Extract the (x, y) coordinate from the center of the cell holding the provided text.  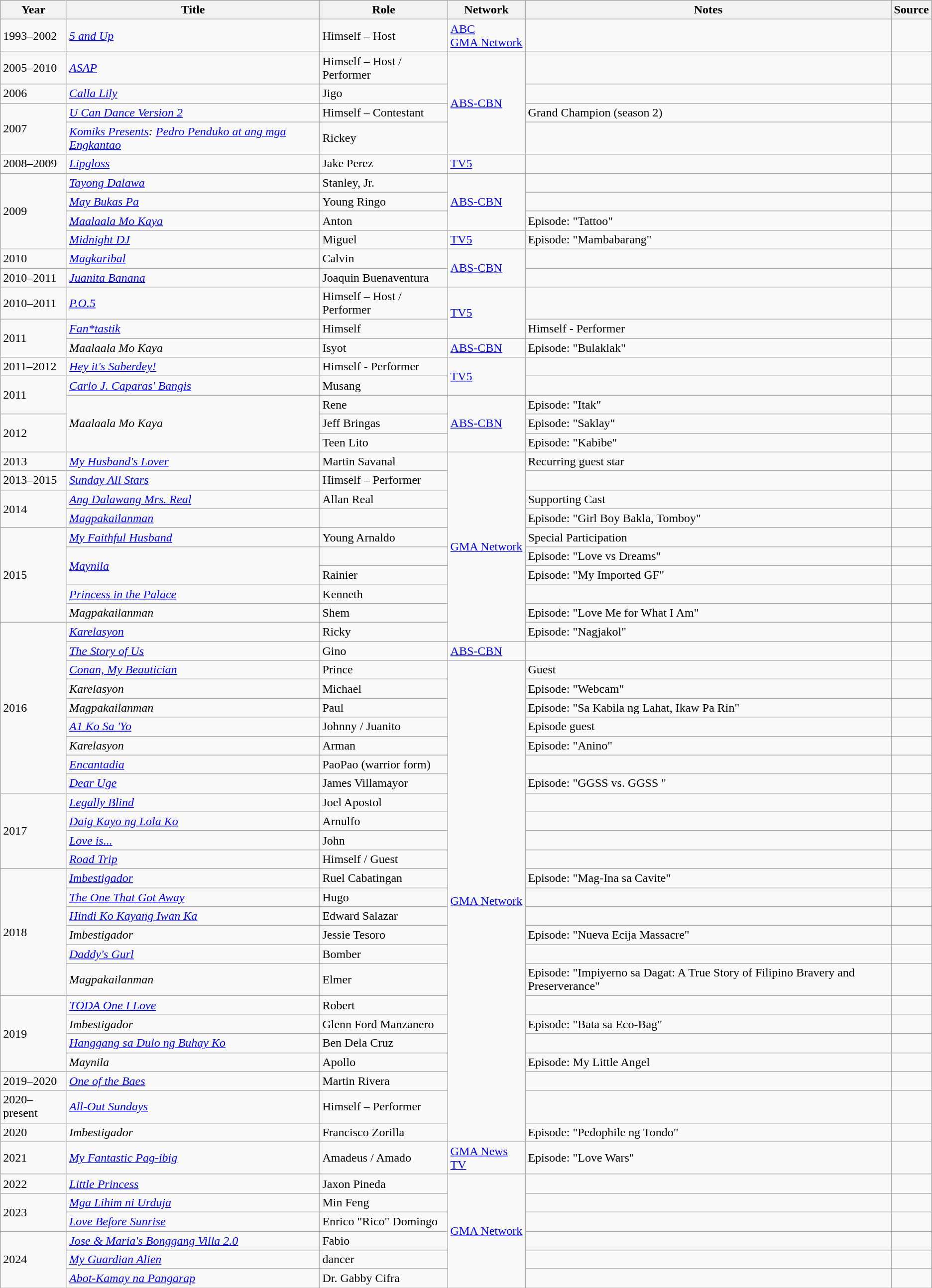
2016 (34, 708)
Episode: "Love Me for What I Am" (708, 613)
Enrico "Rico" Domingo (383, 1221)
ASAP (193, 68)
Musang (383, 386)
2011–2012 (34, 367)
A1 Ko Sa 'Yo (193, 727)
Episode: "Mambabarang" (708, 239)
May Bukas Pa (193, 202)
Arnulfo (383, 821)
Himself – Contestant (383, 112)
Road Trip (193, 859)
All-Out Sundays (193, 1107)
Abot-Kamay na Pangarap (193, 1279)
Anton (383, 220)
Episode: "Webcam" (708, 689)
Ricky (383, 632)
Episode: "Anino" (708, 746)
Rene (383, 405)
Episode: "My Imported GF" (708, 575)
2021 (34, 1158)
Episode: "Love Wars" (708, 1158)
Carlo J. Caparas' Bangis (193, 386)
Episode: "Nueva Ecija Massacre" (708, 935)
2017 (34, 831)
2015 (34, 575)
Recurring guest star (708, 461)
Himself (383, 329)
Hey it's Saberdey! (193, 367)
The Story of Us (193, 651)
Miguel (383, 239)
Glenn Ford Manzanero (383, 1024)
2018 (34, 932)
Apollo (383, 1062)
Episode: "Bulaklak" (708, 348)
Fan*tastik (193, 329)
Bomber (383, 954)
Young Arnaldo (383, 537)
Love Before Sunrise (193, 1221)
Jeff Bringas (383, 424)
One of the Baes (193, 1081)
Special Participation (708, 537)
Rickey (383, 138)
Hugo (383, 897)
Jigo (383, 94)
Princess in the Palace (193, 594)
Michael (383, 689)
Episode: "Kabibe" (708, 442)
Midnight DJ (193, 239)
Francisco Zorilla (383, 1132)
Episode guest (708, 727)
2007 (34, 128)
Love is... (193, 840)
2013–2015 (34, 480)
Johnny / Juanito (383, 727)
Jaxon Pineda (383, 1183)
Role (383, 10)
Teen Lito (383, 442)
Himself / Guest (383, 859)
Guest (708, 670)
Sunday All Stars (193, 480)
Episode: "Tattoo" (708, 220)
Episode: "Pedophile ng Tondo" (708, 1132)
My Faithful Husband (193, 537)
Encantadia (193, 764)
Magkaribal (193, 258)
My Husband's Lover (193, 461)
Episode: "Impiyerno sa Dagat: A True Story of Filipino Bravery and Preserverance" (708, 979)
Joaquin Buenaventura (383, 277)
Ang Dalawang Mrs. Real (193, 499)
Prince (383, 670)
Himself – Host (383, 36)
My Guardian Alien (193, 1260)
Hindi Ko Kayang Iwan Ka (193, 916)
Martin Rivera (383, 1081)
Jake Perez (383, 164)
Episode: My Little Angel (708, 1062)
Elmer (383, 979)
My Fantastic Pag-ibig (193, 1158)
The One That Got Away (193, 897)
Isyot (383, 348)
Arman (383, 746)
Dr. Gabby Cifra (383, 1279)
2013 (34, 461)
Edward Salazar (383, 916)
Stanley, Jr. (383, 183)
Hanggang sa Dulo ng Buhay Ko (193, 1043)
2020 (34, 1132)
Source (911, 10)
Notes (708, 10)
Robert (383, 1005)
Joel Apostol (383, 802)
2022 (34, 1183)
Lipgloss (193, 164)
Mga Lihim ni Urduja (193, 1202)
Episode: "Sa Kabila ng Lahat, Ikaw Pa Rin" (708, 708)
2019–2020 (34, 1081)
Young Ringo (383, 202)
2008–2009 (34, 164)
Jessie Tesoro (383, 935)
Episode: "Nagjakol" (708, 632)
Supporting Cast (708, 499)
1993–2002 (34, 36)
Juanita Banana (193, 277)
2014 (34, 509)
Episode: "GGSS vs. GGSS " (708, 783)
2012 (34, 433)
James Villamayor (383, 783)
Title (193, 10)
2005–2010 (34, 68)
5 and Up (193, 36)
Episode: "Saklay" (708, 424)
Komiks Presents: Pedro Penduko at ang mga Engkantao (193, 138)
GMA News TV (486, 1158)
Grand Champion (season 2) (708, 112)
2010 (34, 258)
Calla Lily (193, 94)
U Can Dance Version 2 (193, 112)
dancer (383, 1260)
TODA One I Love (193, 1005)
Jose & Maria's Bonggang Villa 2.0 (193, 1241)
Daddy's Gurl (193, 954)
Martin Savanal (383, 461)
Episode: "Itak" (708, 405)
Episode: "Love vs Dreams" (708, 556)
2023 (34, 1212)
2024 (34, 1260)
Rainier (383, 575)
Daig Kayo ng Lola Ko (193, 821)
Tayong Dalawa (193, 183)
Network (486, 10)
Kenneth (383, 594)
Conan, My Beautician (193, 670)
Min Feng (383, 1202)
2009 (34, 211)
Episode: "Mag-Ina sa Cavite" (708, 878)
Fabio (383, 1241)
Gino (383, 651)
Legally Blind (193, 802)
Amadeus / Amado (383, 1158)
Paul (383, 708)
Episode: "Girl Boy Bakla, Tomboy" (708, 518)
Ben Dela Cruz (383, 1043)
Year (34, 10)
Ruel Cabatingan (383, 878)
2019 (34, 1034)
P.O.5 (193, 304)
Little Princess (193, 1183)
Episode: "Bata sa Eco-Bag" (708, 1024)
John (383, 840)
Allan Real (383, 499)
2020–present (34, 1107)
2006 (34, 94)
PaoPao (warrior form) (383, 764)
ABC GMA Network (486, 36)
Calvin (383, 258)
Dear Uge (193, 783)
Shem (383, 613)
